Return the (X, Y) coordinate for the center point of the cell that contains the specified text.  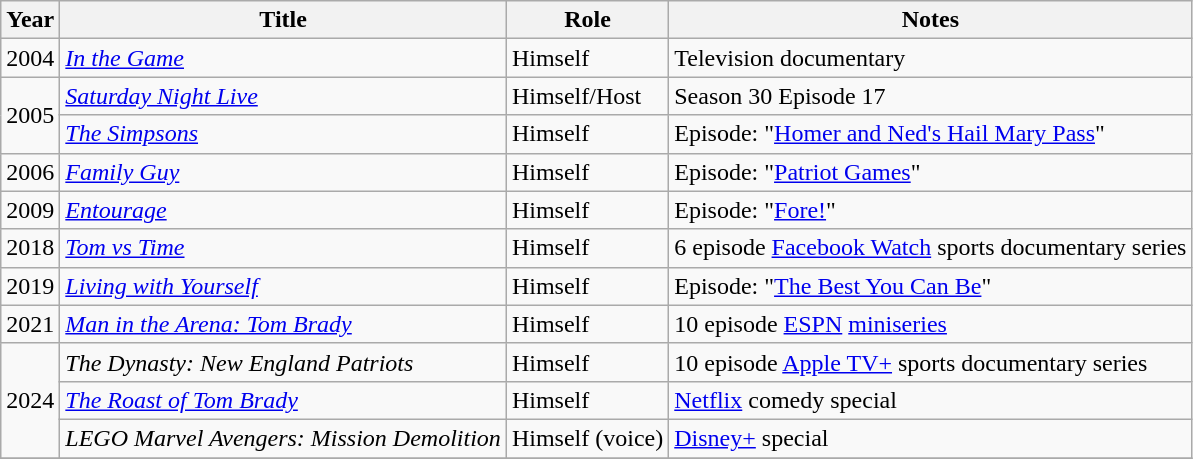
Man in the Arena: Tom Brady (284, 324)
Title (284, 20)
10 episode Apple TV+ sports documentary series (930, 362)
Tom vs Time (284, 248)
The Simpsons (284, 134)
2004 (30, 58)
2006 (30, 172)
2009 (30, 210)
The Dynasty: New England Patriots (284, 362)
In the Game (284, 58)
2019 (30, 286)
10 episode ESPN miniseries (930, 324)
Entourage (284, 210)
Living with Yourself (284, 286)
Notes (930, 20)
LEGO Marvel Avengers: Mission Demolition (284, 438)
2021 (30, 324)
Saturday Night Live (284, 96)
Role (587, 20)
2024 (30, 400)
Television documentary (930, 58)
2005 (30, 115)
Year (30, 20)
Himself (voice) (587, 438)
The Roast of Tom Brady (284, 400)
Episode: "Homer and Ned's Hail Mary Pass" (930, 134)
Episode: "Fore!" (930, 210)
2018 (30, 248)
Family Guy (284, 172)
Episode: "Patriot Games" (930, 172)
Season 30 Episode 17 (930, 96)
Netflix comedy special (930, 400)
6 episode Facebook Watch sports documentary series (930, 248)
Episode: "The Best You Can Be" (930, 286)
Disney+ special (930, 438)
Himself/Host (587, 96)
